Scan for the cell matching the given text and deliver its (X, Y) coordinate at center. 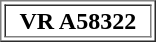
VR A58322 (78, 20)
